Detect which cell encompasses the target text, then output its [X, Y] center coordinate. 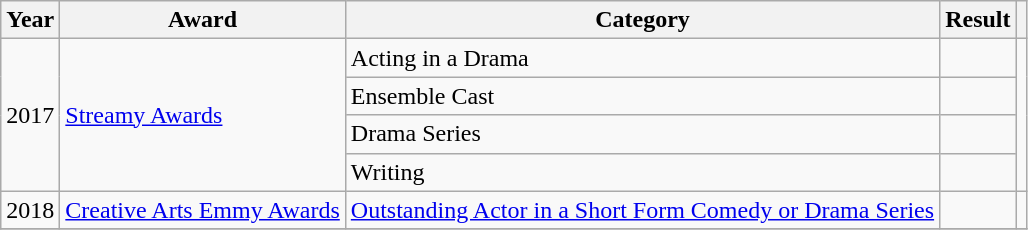
Award [202, 20]
Outstanding Actor in a Short Form Comedy or Drama Series [642, 210]
Writing [642, 172]
2018 [30, 210]
Category [642, 20]
Ensemble Cast [642, 96]
2017 [30, 115]
Creative Arts Emmy Awards [202, 210]
Streamy Awards [202, 115]
Drama Series [642, 134]
Acting in a Drama [642, 58]
Year [30, 20]
Result [978, 20]
